Identify which cell holds the provided text, then report its (X, Y) central coordinate. 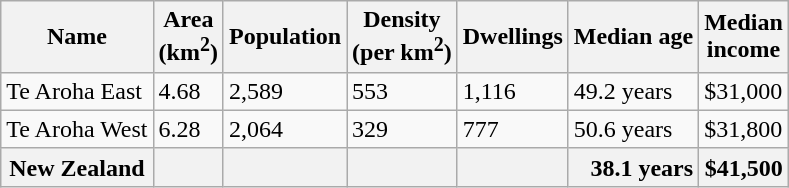
$31,800 (744, 129)
4.68 (188, 91)
Area(km2) (188, 37)
Median age (633, 37)
50.6 years (633, 129)
553 (402, 91)
38.1 years (633, 167)
6.28 (188, 129)
329 (402, 129)
1,116 (512, 91)
New Zealand (77, 167)
Density(per km2) (402, 37)
Name (77, 37)
Medianincome (744, 37)
2,589 (284, 91)
Dwellings (512, 37)
Te Aroha West (77, 129)
Population (284, 37)
$41,500 (744, 167)
49.2 years (633, 91)
$31,000 (744, 91)
777 (512, 129)
2,064 (284, 129)
Te Aroha East (77, 91)
